Capture the cell that displays the provided text and extract its (x, y) central coordinate. 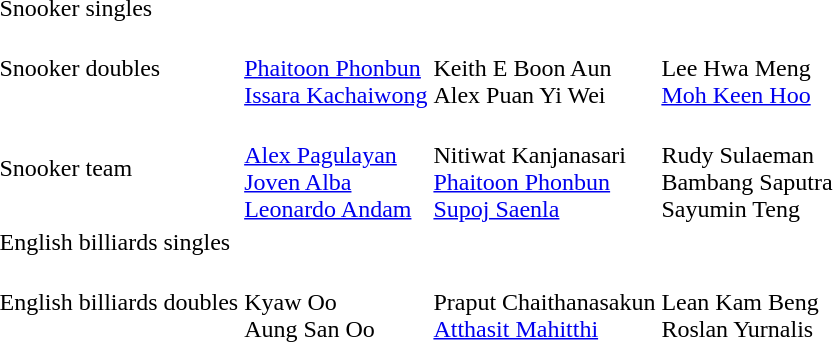
Phaitoon PhonbunIssara Kachaiwong (336, 68)
Alex Pagulayan Joven Alba Leonardo Andam (336, 168)
Keith E Boon AunAlex Puan Yi Wei (544, 68)
Nitiwat Kanjanasari Phaitoon Phonbun Supoj Saenla (544, 168)
